Pinpoint the cell where the given text exists, returning its (X, Y) midpoint coordinate. 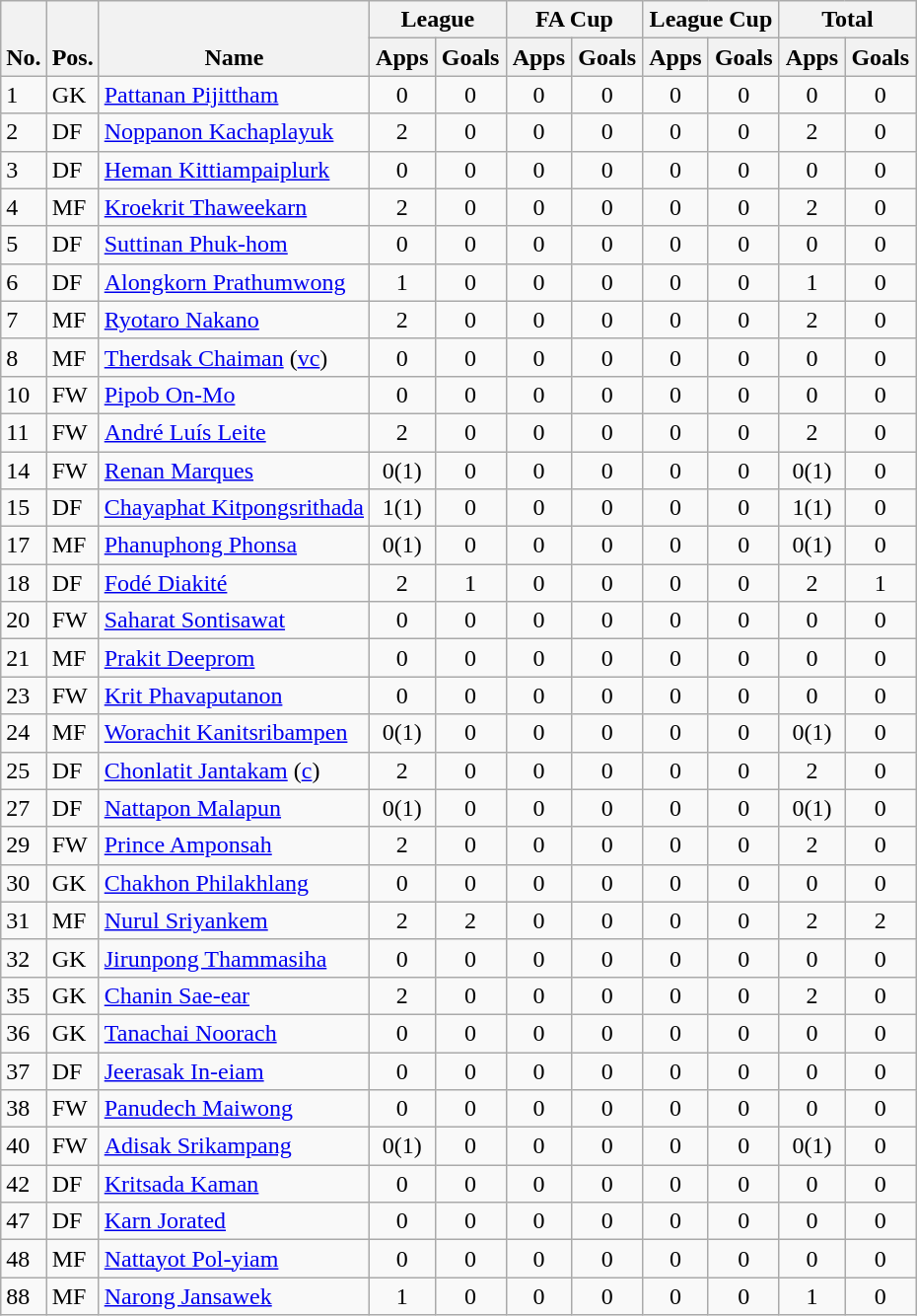
15 (24, 508)
Karn Jorated (234, 1221)
Chayaphat Kitpongsrithada (234, 508)
Jeerasak In-eiam (234, 1070)
37 (24, 1070)
7 (24, 320)
Adisak Srikampang (234, 1146)
Alongkorn Prathumwong (234, 282)
6 (24, 282)
Noppanon Kachaplayuk (234, 132)
25 (24, 770)
8 (24, 357)
30 (24, 883)
Narong Jansawek (234, 1296)
Kroekrit Thaweekarn (234, 207)
Jirunpong Thammasiha (234, 958)
Pipob On-Mo (234, 395)
Chonlatit Jantakam (c) (234, 770)
35 (24, 995)
Krit Phavaputanon (234, 695)
20 (24, 621)
Phanuphong Phonsa (234, 546)
Chakhon Philakhlang (234, 883)
4 (24, 207)
48 (24, 1259)
21 (24, 658)
42 (24, 1184)
Prakit Deeprom (234, 658)
Nurul Sriyankem (234, 920)
38 (24, 1109)
FA Cup (574, 20)
Prince Amponsah (234, 845)
Nattayot Pol-yiam (234, 1259)
88 (24, 1296)
Renan Marques (234, 471)
Kritsada Kaman (234, 1184)
Panudech Maiwong (234, 1109)
3 (24, 170)
League (438, 20)
27 (24, 808)
47 (24, 1221)
Nattapon Malapun (234, 808)
Fodé Diakité (234, 583)
10 (24, 395)
40 (24, 1146)
23 (24, 695)
14 (24, 471)
32 (24, 958)
31 (24, 920)
18 (24, 583)
5 (24, 245)
17 (24, 546)
Pos. (73, 38)
Chanin Sae-ear (234, 995)
Suttinan Phuk-hom (234, 245)
No. (24, 38)
Tanachai Noorach (234, 1033)
League Cup (712, 20)
Heman Kittiampaiplurk (234, 170)
29 (24, 845)
Therdsak Chaiman (vc) (234, 357)
Ryotaro Nakano (234, 320)
Pattanan Pijittham (234, 95)
Name (234, 38)
Worachit Kanitsribampen (234, 733)
24 (24, 733)
11 (24, 432)
Saharat Sontisawat (234, 621)
36 (24, 1033)
André Luís Leite (234, 432)
Total (848, 20)
